Locate the cell with the specified text and output its (X, Y) center coordinate. 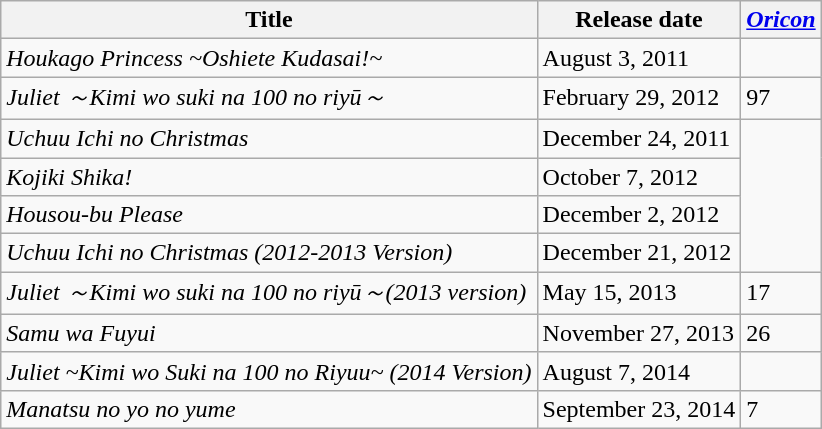
Houkago Princess ~Oshiete Kudasai!~ (269, 58)
December 24, 2011 (639, 138)
Title (269, 20)
Release date (639, 20)
Juliet ~Kimi wo Suki na 100 no Riyuu~ (2014 Version) (269, 371)
Manatsu no yo no yume (269, 409)
97 (781, 98)
December 2, 2012 (639, 215)
November 27, 2013 (639, 333)
Uchuu Ichi no Christmas (269, 138)
Uchuu Ichi no Christmas (2012-2013 Version) (269, 253)
May 15, 2013 (639, 294)
Samu wa Fuyui (269, 333)
September 23, 2014 (639, 409)
7 (781, 409)
October 7, 2012 (639, 177)
Juliet ～Kimi wo suki na 100 no riyū～ (269, 98)
August 7, 2014 (639, 371)
February 29, 2012 (639, 98)
December 21, 2012 (639, 253)
Juliet ～Kimi wo suki na 100 no riyū～(2013 version) (269, 294)
17 (781, 294)
Oricon (781, 20)
August 3, 2011 (639, 58)
Housou-bu Please (269, 215)
Kojiki Shika! (269, 177)
26 (781, 333)
